Search for the cell housing the specified text and yield its (X, Y) center coordinate. 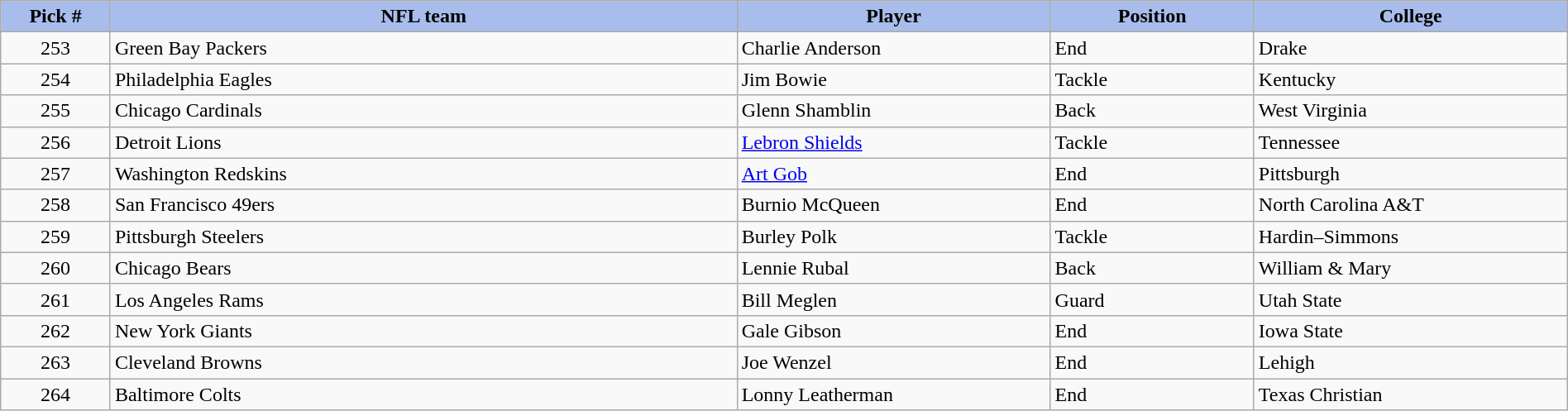
255 (56, 111)
Pittsburgh Steelers (423, 237)
Burnio McQueen (893, 205)
Los Angeles Rams (423, 299)
Charlie Anderson (893, 48)
253 (56, 48)
Cleveland Browns (423, 362)
Pick # (56, 17)
Iowa State (1411, 331)
254 (56, 79)
Bill Meglen (893, 299)
Hardin–Simmons (1411, 237)
262 (56, 331)
Tennessee (1411, 142)
Chicago Cardinals (423, 111)
North Carolina A&T (1411, 205)
Lennie Rubal (893, 268)
Baltimore Colts (423, 394)
Kentucky (1411, 79)
Drake (1411, 48)
Player (893, 17)
261 (56, 299)
New York Giants (423, 331)
Guard (1152, 299)
260 (56, 268)
Burley Polk (893, 237)
Detroit Lions (423, 142)
Philadelphia Eagles (423, 79)
Pittsburgh (1411, 174)
Texas Christian (1411, 394)
Washington Redskins (423, 174)
264 (56, 394)
257 (56, 174)
Glenn Shamblin (893, 111)
William & Mary (1411, 268)
NFL team (423, 17)
Jim Bowie (893, 79)
San Francisco 49ers (423, 205)
259 (56, 237)
256 (56, 142)
Utah State (1411, 299)
Gale Gibson (893, 331)
263 (56, 362)
258 (56, 205)
College (1411, 17)
Green Bay Packers (423, 48)
Lonny Leatherman (893, 394)
Lehigh (1411, 362)
Lebron Shields (893, 142)
Art Gob (893, 174)
Joe Wenzel (893, 362)
Chicago Bears (423, 268)
West Virginia (1411, 111)
Position (1152, 17)
